Search for the cell housing the specified text and yield its (x, y) center coordinate. 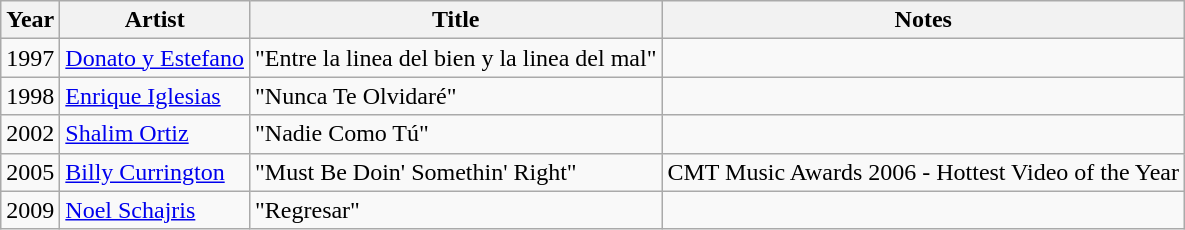
1997 (30, 58)
"Regresar" (455, 210)
Enrique Iglesias (155, 96)
Noel Schajris (155, 210)
"Nadie Como Tú" (455, 134)
Shalim Ortiz (155, 134)
"Nunca Te Olvidaré" (455, 96)
Notes (924, 20)
2005 (30, 172)
"Entre la linea del bien y la linea del mal" (455, 58)
CMT Music Awards 2006 - Hottest Video of the Year (924, 172)
Artist (155, 20)
2009 (30, 210)
2002 (30, 134)
Billy Currington (155, 172)
1998 (30, 96)
Title (455, 20)
"Must Be Doin' Somethin' Right" (455, 172)
Year (30, 20)
Donato y Estefano (155, 58)
